Return [X, Y] of the center of cell containing provided text 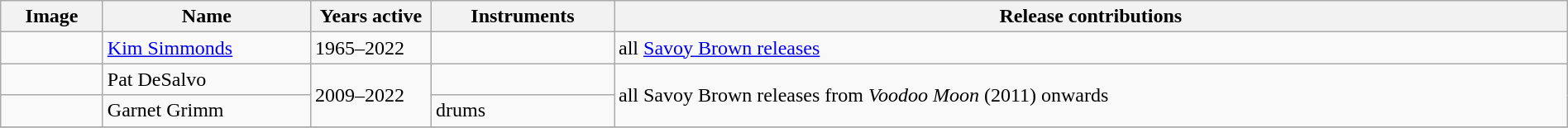
Image [52, 17]
drums [523, 111]
2009–2022 [370, 95]
Garnet Grimm [207, 111]
Name [207, 17]
Kim Simmonds [207, 48]
all Savoy Brown releases [1090, 48]
Instruments [523, 17]
Pat DeSalvo [207, 79]
all Savoy Brown releases from Voodoo Moon (2011) onwards [1090, 95]
Release contributions [1090, 17]
Years active [370, 17]
1965–2022 [370, 48]
